Return [x, y] of the center of cell containing provided text 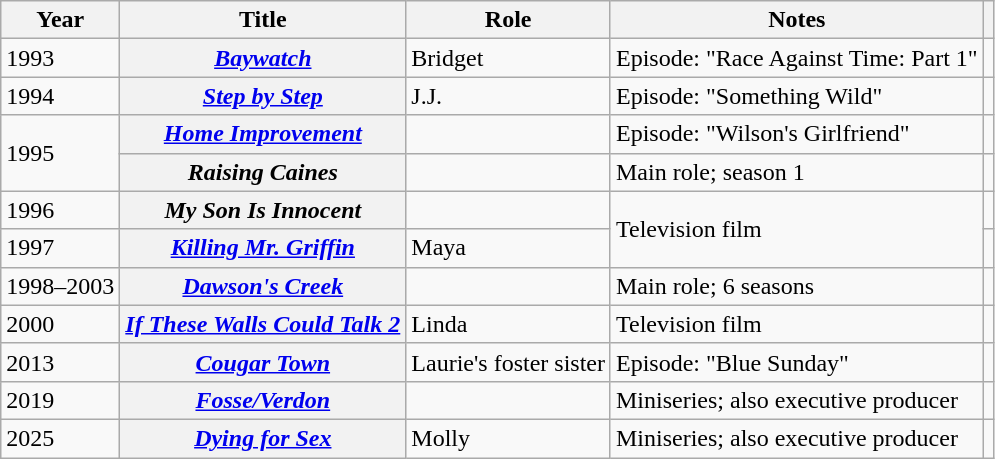
1993 [60, 58]
Main role; 6 seasons [796, 286]
Maya [508, 248]
Bridget [508, 58]
J.J. [508, 96]
1994 [60, 96]
Notes [796, 20]
Raising Caines [263, 172]
2000 [60, 324]
Episode: "Race Against Time: Part 1" [796, 58]
Step by Step [263, 96]
Baywatch [263, 58]
Title [263, 20]
Episode: "Something Wild" [796, 96]
Episode: "Wilson's Girlfriend" [796, 134]
1996 [60, 210]
Cougar Town [263, 362]
Linda [508, 324]
2025 [60, 438]
My Son Is Innocent [263, 210]
Molly [508, 438]
1995 [60, 153]
Episode: "Blue Sunday" [796, 362]
Main role; season 1 [796, 172]
If These Walls Could Talk 2 [263, 324]
Home Improvement [263, 134]
1998–2003 [60, 286]
Year [60, 20]
Fosse/Verdon [263, 400]
2019 [60, 400]
1997 [60, 248]
Dawson's Creek [263, 286]
Role [508, 20]
Killing Mr. Griffin [263, 248]
Dying for Sex [263, 438]
2013 [60, 362]
Laurie's foster sister [508, 362]
